Scan for the cell matching the given text and deliver its [X, Y] coordinate at center. 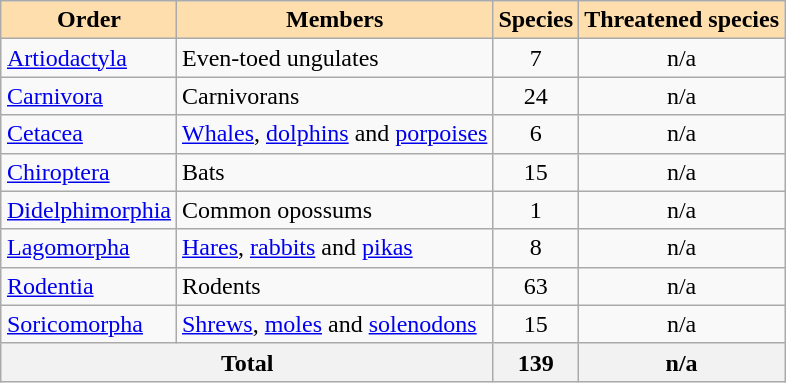
Hares, rabbits and pikas [334, 248]
Shrews, moles and solenodons [334, 324]
Even-toed ungulates [334, 58]
Order [88, 20]
Didelphimorphia [88, 210]
Carnivora [88, 96]
Cetacea [88, 134]
Members [334, 20]
Rodents [334, 286]
Chiroptera [88, 172]
Rodentia [88, 286]
24 [536, 96]
7 [536, 58]
Threatened species [682, 20]
1 [536, 210]
139 [536, 362]
Species [536, 20]
Lagomorpha [88, 248]
Bats [334, 172]
6 [536, 134]
Common opossums [334, 210]
8 [536, 248]
Artiodactyla [88, 58]
Whales, dolphins and porpoises [334, 134]
63 [536, 286]
Carnivorans [334, 96]
Soricomorpha [88, 324]
Total [246, 362]
